For the text-containing cell, return its midpoint in (x, y) coordinate format. 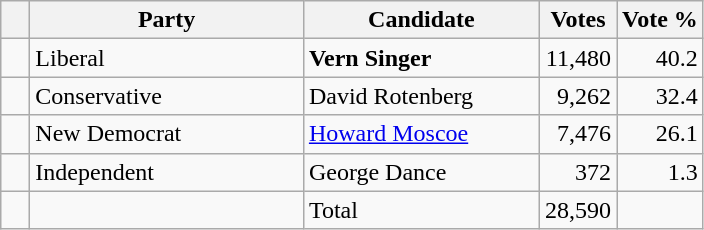
Total (421, 210)
28,590 (578, 210)
7,476 (578, 134)
Conservative (167, 96)
372 (578, 172)
Liberal (167, 58)
11,480 (578, 58)
40.2 (660, 58)
Party (167, 20)
Vote % (660, 20)
32.4 (660, 96)
David Rotenberg (421, 96)
George Dance (421, 172)
Votes (578, 20)
Vern Singer (421, 58)
New Democrat (167, 134)
Independent (167, 172)
9,262 (578, 96)
Howard Moscoe (421, 134)
1.3 (660, 172)
Candidate (421, 20)
26.1 (660, 134)
